Output the [x, y] coordinate of the center of the cell containing the given text.  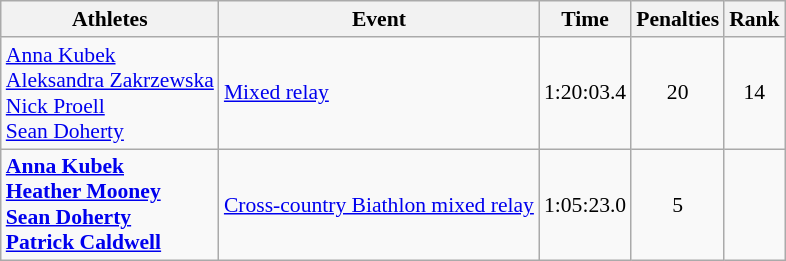
Anna KubekHeather MooneySean DohertyPatrick Caldwell [110, 205]
14 [754, 93]
Cross-country Biathlon mixed relay [379, 205]
Athletes [110, 19]
Mixed relay [379, 93]
Rank [754, 19]
1:20:03.4 [585, 93]
Time [585, 19]
20 [678, 93]
Anna KubekAleksandra ZakrzewskaNick ProellSean Doherty [110, 93]
1:05:23.0 [585, 205]
Penalties [678, 19]
Event [379, 19]
5 [678, 205]
